Output the (x, y) coordinate of the center of the cell containing the given text.  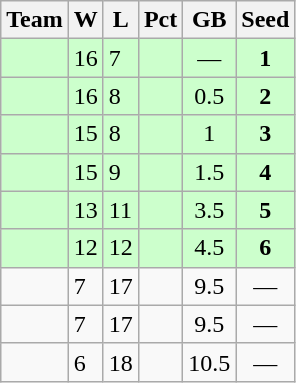
0.5 (210, 96)
W (86, 20)
2 (266, 96)
GB (210, 20)
9 (120, 172)
10.5 (210, 362)
5 (266, 210)
18 (120, 362)
Seed (266, 20)
13 (86, 210)
11 (120, 210)
1.5 (210, 172)
4 (266, 172)
L (120, 20)
Pct (160, 20)
Team (35, 20)
3 (266, 134)
3.5 (210, 210)
4.5 (210, 248)
